Search for the cell housing the specified text and yield its [X, Y] center coordinate. 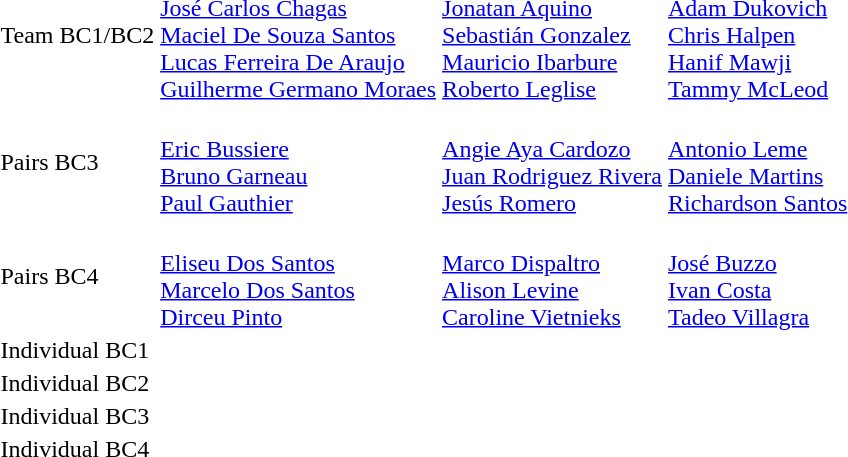
Angie Aya CardozoJuan Rodriguez RiveraJesús Romero [552, 162]
Marco DispaltroAlison LevineCaroline Vietnieks [552, 276]
Eliseu Dos SantosMarcelo Dos SantosDirceu Pinto [298, 276]
Eric BussiereBruno GarneauPaul Gauthier [298, 162]
José BuzzoIvan CostaTadeo Villagra [757, 276]
Antonio LemeDaniele MartinsRichardson Santos [757, 162]
